Find where the given text appears and provide that cell's center as [X, Y] coordinate. 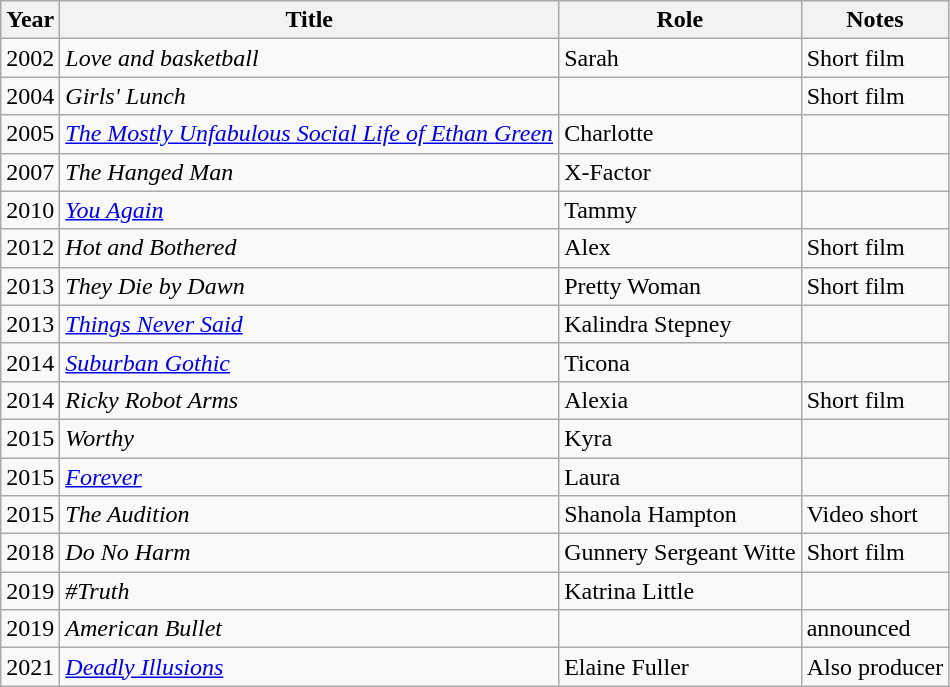
Ricky Robot Arms [310, 400]
Love and basketball [310, 58]
Gunnery Sergeant Witte [680, 553]
2002 [30, 58]
announced [875, 629]
Forever [310, 477]
Alex [680, 248]
Title [310, 20]
Role [680, 20]
Pretty Woman [680, 286]
Katrina Little [680, 591]
Worthy [310, 438]
2005 [30, 134]
Kyra [680, 438]
American Bullet [310, 629]
Suburban Gothic [310, 362]
The Audition [310, 515]
Laura [680, 477]
Notes [875, 20]
X-Factor [680, 172]
Sarah [680, 58]
Deadly Illusions [310, 667]
Hot and Bothered [310, 248]
Things Never Said [310, 324]
#Truth [310, 591]
Shanola Hampton [680, 515]
2012 [30, 248]
Kalindra Stepney [680, 324]
Ticona [680, 362]
Charlotte [680, 134]
2021 [30, 667]
2010 [30, 210]
The Mostly Unfabulous Social Life of Ethan Green [310, 134]
Girls' Lunch [310, 96]
Elaine Fuller [680, 667]
Tammy [680, 210]
Do No Harm [310, 553]
You Again [310, 210]
Year [30, 20]
Also producer [875, 667]
Alexia [680, 400]
They Die by Dawn [310, 286]
The Hanged Man [310, 172]
2004 [30, 96]
2018 [30, 553]
2007 [30, 172]
Video short [875, 515]
